Extract the [x, y] coordinate from the center of the cell holding the provided text.  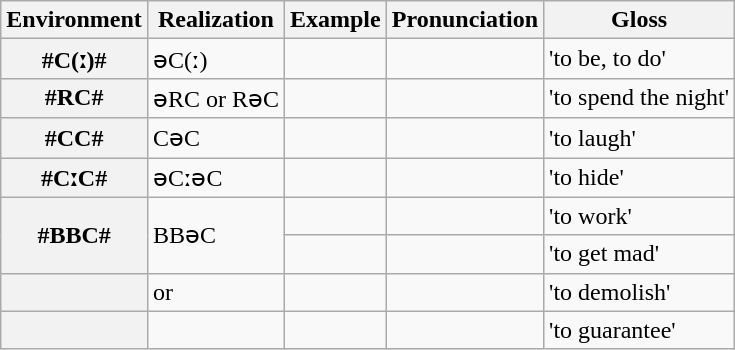
'to spend the night' [640, 98]
or [216, 292]
'to get mad' [640, 254]
'to guarantee' [640, 330]
Example [335, 20]
'to work' [640, 216]
#BBC# [74, 235]
#RC# [74, 98]
'to laugh' [640, 138]
əRC or RəC [216, 98]
'to demolish' [640, 292]
#CC# [74, 138]
Pronunciation [464, 20]
'to hide' [640, 178]
əC(ː) [216, 59]
'to be, to do' [640, 59]
#C(ː)# [74, 59]
əCːəC [216, 178]
CəC [216, 138]
Environment [74, 20]
BBəC [216, 235]
#CːC# [74, 178]
Gloss [640, 20]
Realization [216, 20]
